Output the (x, y) coordinate of the center of the cell containing the given text.  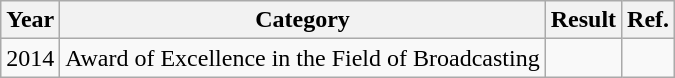
Year (30, 20)
Award of Excellence in the Field of Broadcasting (302, 58)
Result (583, 20)
Ref. (648, 20)
Category (302, 20)
2014 (30, 58)
